Return (x, y) of the center of cell containing provided text 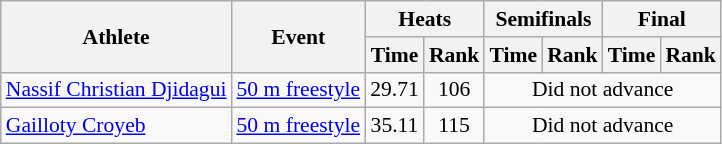
29.71 (394, 90)
35.11 (394, 126)
Nassif Christian Djidagui (116, 90)
Event (299, 36)
106 (454, 90)
Athlete (116, 36)
Heats (424, 19)
115 (454, 126)
Gailloty Croyeb (116, 126)
Semifinals (543, 19)
Final (662, 19)
